Output the [x, y] coordinate of the center of the cell containing the given text.  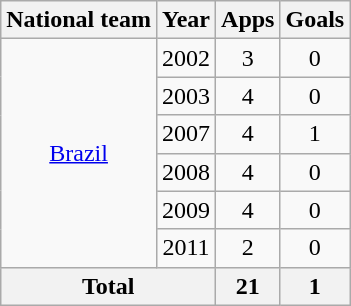
Goals [315, 20]
Apps [248, 20]
3 [248, 58]
Year [186, 20]
2 [248, 248]
21 [248, 286]
2007 [186, 134]
2008 [186, 172]
Total [108, 286]
2009 [186, 210]
2003 [186, 96]
2011 [186, 248]
National team [79, 20]
Brazil [79, 153]
2002 [186, 58]
